Determine the (x, y) coordinate at the center of the cell enclosing the given text.  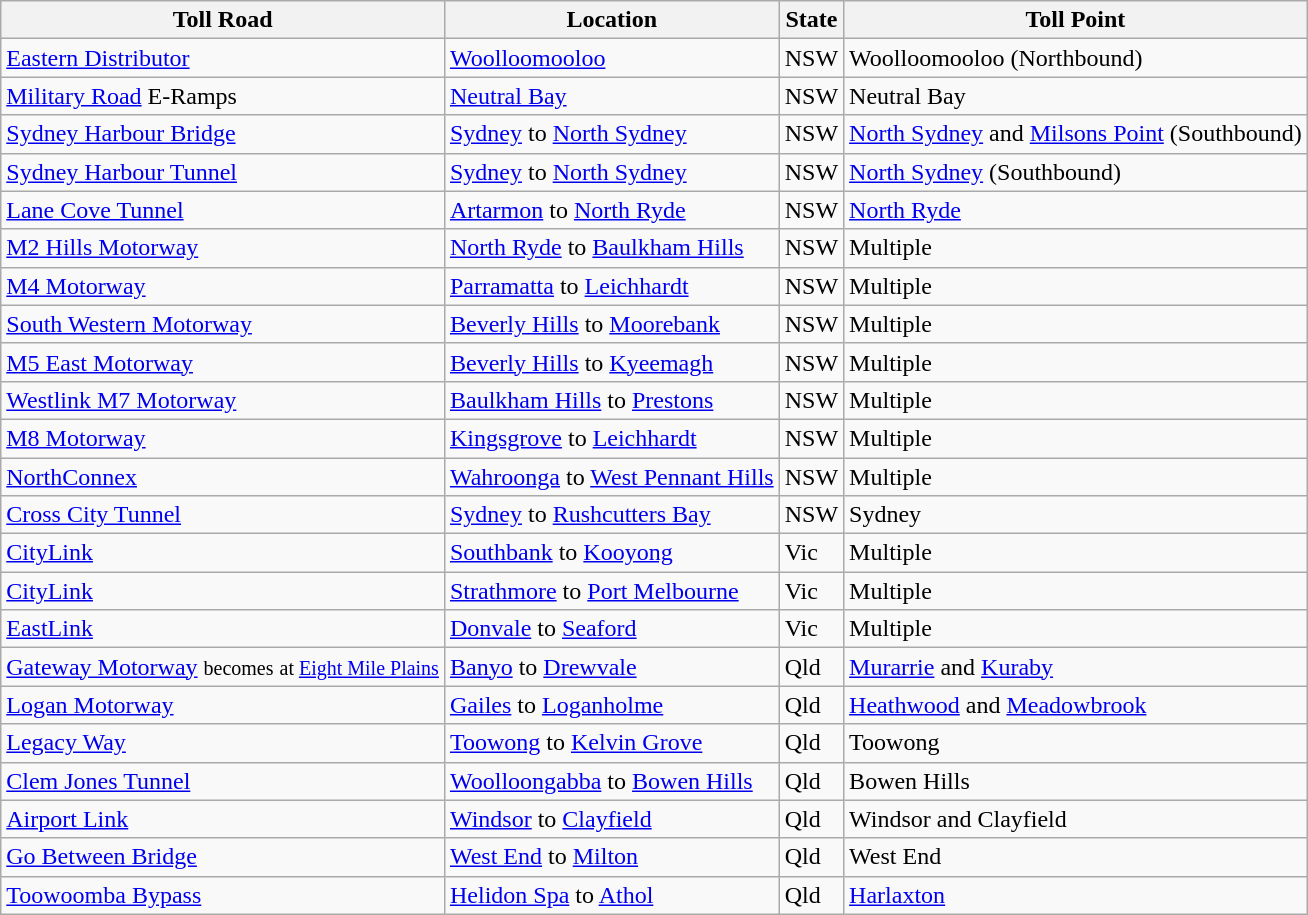
Southbank to Kooyong (612, 553)
Baulkham Hills to Prestons (612, 400)
Location (612, 20)
Clem Jones Tunnel (223, 781)
Windsor and Clayfield (1076, 819)
Parramatta to Leichhardt (612, 286)
Sydney Harbour Bridge (223, 134)
North Sydney and Milsons Point (Southbound) (1076, 134)
Toll Road (223, 20)
Gateway Motorway becomes at Eight Mile Plains (223, 667)
Westlink M7 Motorway (223, 400)
West End (1076, 857)
Gailes to Loganholme (612, 705)
Military Road E-Ramps (223, 96)
M2 Hills Motorway (223, 248)
North Ryde (1076, 210)
Murarrie and Kuraby (1076, 667)
Beverly Hills to Kyeemagh (612, 362)
Banyo to Drewvale (612, 667)
Kingsgrove to Leichhardt (612, 438)
M8 Motorway (223, 438)
South Western Motorway (223, 324)
Beverly Hills to Moorebank (612, 324)
Windsor to Clayfield (612, 819)
Wahroonga to West Pennant Hills (612, 477)
Sydney Harbour Tunnel (223, 172)
Toowoomba Bypass (223, 895)
Cross City Tunnel (223, 515)
Woolloongabba to Bowen Hills (612, 781)
Airport Link (223, 819)
Woolloomooloo (Northbound) (1076, 58)
NorthConnex (223, 477)
Sydney to Rushcutters Bay (612, 515)
Toll Point (1076, 20)
Bowen Hills (1076, 781)
Lane Cove Tunnel (223, 210)
Toowong (1076, 743)
Helidon Spa to Athol (612, 895)
State (811, 20)
Go Between Bridge (223, 857)
Harlaxton (1076, 895)
Artarmon to North Ryde (612, 210)
North Ryde to Baulkham Hills (612, 248)
EastLink (223, 629)
Sydney (1076, 515)
M4 Motorway (223, 286)
North Sydney (Southbound) (1076, 172)
Woolloomooloo (612, 58)
M5 East Motorway (223, 362)
Donvale to Seaford (612, 629)
Logan Motorway (223, 705)
Toowong to Kelvin Grove (612, 743)
Eastern Distributor (223, 58)
West End to Milton (612, 857)
Heathwood and Meadowbrook (1076, 705)
Strathmore to Port Melbourne (612, 591)
Legacy Way (223, 743)
